Search for the cell housing the specified text and yield its (x, y) center coordinate. 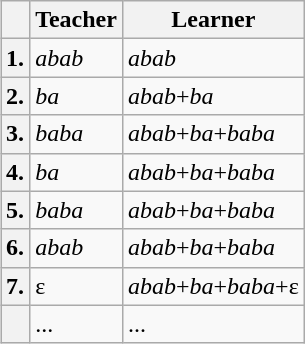
abab+ba+baba+ε (213, 286)
3. (16, 134)
4. (16, 172)
2. (16, 96)
Teacher (76, 20)
ε (76, 286)
1. (16, 58)
Learner (213, 20)
6. (16, 248)
abab+ba (213, 96)
5. (16, 210)
7. (16, 286)
